Find where the given text appears and provide that cell's center as (X, Y) coordinate. 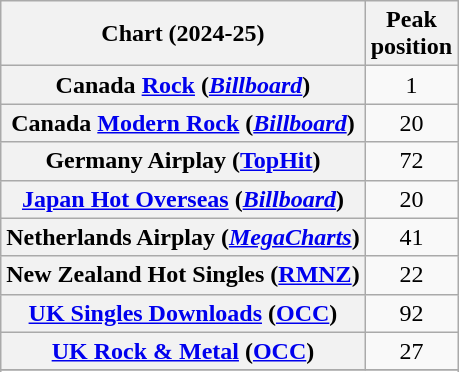
1 (411, 85)
Japan Hot Overseas (Billboard) (183, 199)
UK Rock & Metal (OCC) (183, 351)
22 (411, 275)
Peakposition (411, 34)
New Zealand Hot Singles (RMNZ) (183, 275)
Canada Rock (Billboard) (183, 85)
72 (411, 161)
Germany Airplay (TopHit) (183, 161)
27 (411, 351)
Canada Modern Rock (Billboard) (183, 123)
Chart (2024-25) (183, 34)
UK Singles Downloads (OCC) (183, 313)
Netherlands Airplay (MegaCharts) (183, 237)
41 (411, 237)
92 (411, 313)
